From the cell containing the given text, extract its center point as [X, Y] coordinate. 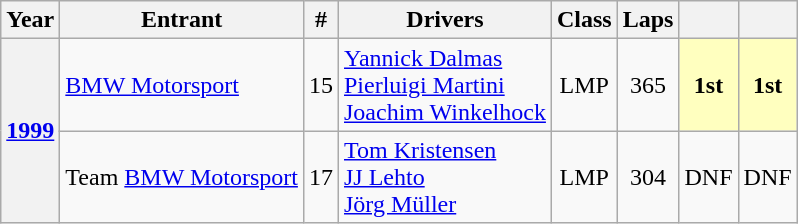
Entrant [182, 20]
Class [584, 20]
BMW Motorsport [182, 85]
Team BMW Motorsport [182, 177]
Drivers [444, 20]
Year [30, 20]
17 [320, 177]
365 [648, 85]
15 [320, 85]
1999 [30, 131]
Tom Kristensen JJ Lehto Jörg Müller [444, 177]
Yannick Dalmas Pierluigi Martini Joachim Winkelhock [444, 85]
# [320, 20]
Laps [648, 20]
304 [648, 177]
